Detect which cell encompasses the target text, then output its [x, y] center coordinate. 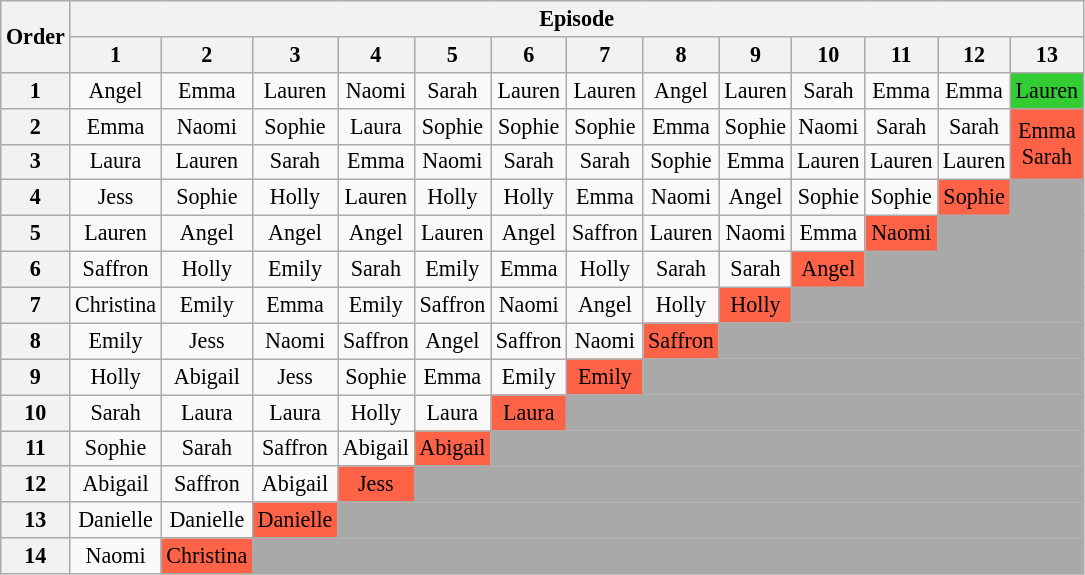
Episode [576, 18]
14 [36, 556]
Order [36, 36]
EmmaSarah [1046, 144]
